Provide the (x, y) coordinate of the cell's center where the given text is located.  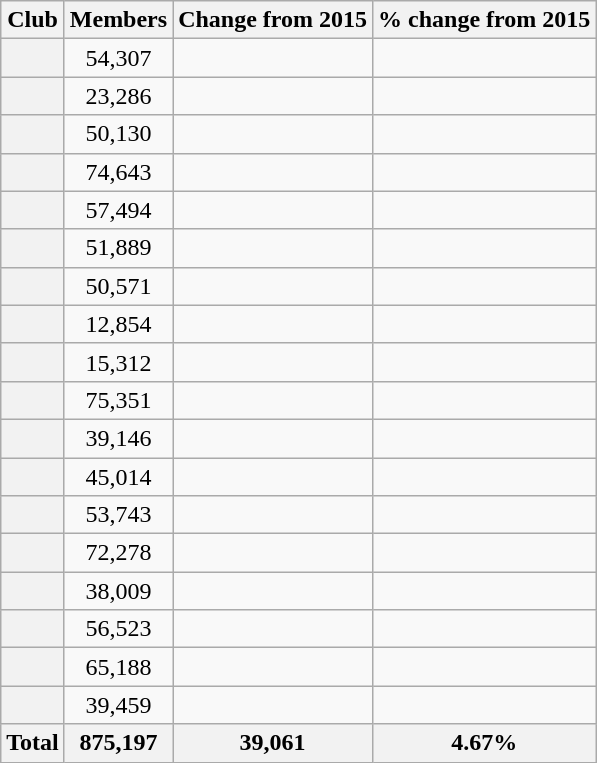
23,286 (118, 96)
38,009 (118, 591)
Members (118, 20)
50,130 (118, 134)
Total (33, 743)
75,351 (118, 400)
54,307 (118, 58)
Change from 2015 (273, 20)
39,061 (273, 743)
72,278 (118, 553)
57,494 (118, 210)
12,854 (118, 324)
50,571 (118, 286)
Club (33, 20)
74,643 (118, 172)
875,197 (118, 743)
4.67% (484, 743)
39,146 (118, 438)
% change from 2015 (484, 20)
45,014 (118, 477)
15,312 (118, 362)
56,523 (118, 629)
65,188 (118, 667)
51,889 (118, 248)
53,743 (118, 515)
39,459 (118, 705)
